Locate the cell with the specified text and output its [x, y] center coordinate. 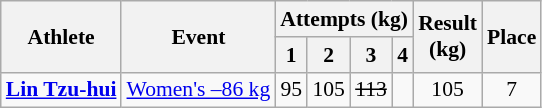
3 [371, 55]
Place [512, 36]
Attempts (kg) [344, 19]
Athlete [62, 36]
7 [512, 90]
2 [328, 55]
Lin Tzu-hui [62, 90]
1 [291, 55]
Event [198, 36]
95 [291, 90]
4 [402, 55]
Women's –86 kg [198, 90]
113 [371, 90]
Result (kg) [448, 36]
